Output the (x, y) coordinate of the center of the cell containing the given text.  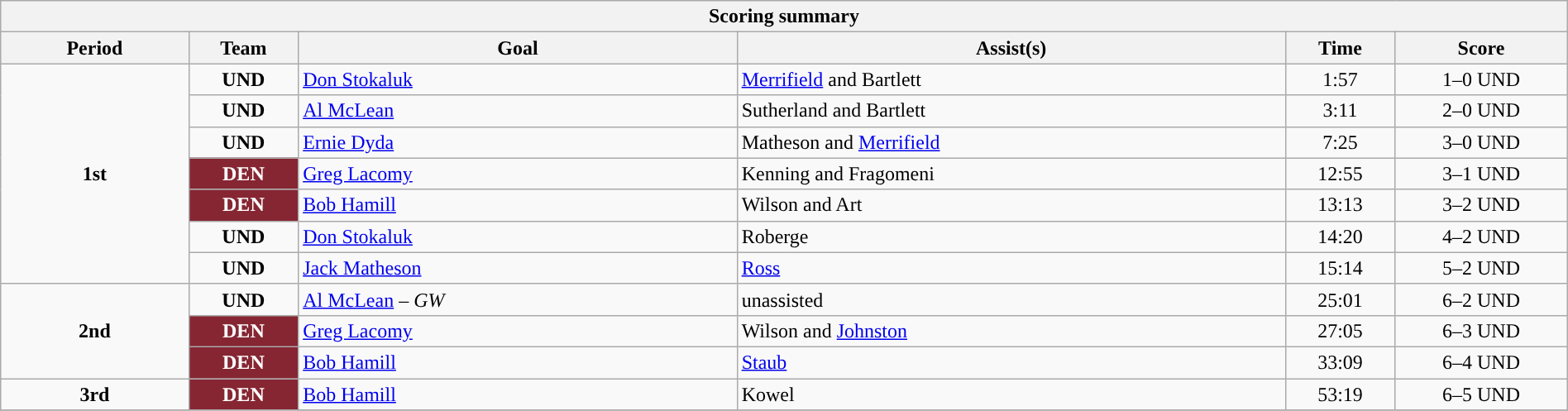
4–2 UND (1481, 237)
Team (243, 48)
Wilson and Johnston (1011, 331)
Time (1340, 48)
3–1 UND (1481, 174)
Score (1481, 48)
Ross (1011, 268)
1–0 UND (1481, 79)
27:05 (1340, 331)
3–0 UND (1481, 142)
3rd (94, 394)
3:11 (1340, 111)
6–4 UND (1481, 362)
53:19 (1340, 394)
Assist(s) (1011, 48)
5–2 UND (1481, 268)
7:25 (1340, 142)
6–3 UND (1481, 331)
13:13 (1340, 205)
1:57 (1340, 79)
Kowel (1011, 394)
12:55 (1340, 174)
Jack Matheson (518, 268)
Roberge (1011, 237)
Sutherland and Bartlett (1011, 111)
Matheson and Merrifield (1011, 142)
Wilson and Art (1011, 205)
Merrifield and Bartlett (1011, 79)
Goal (518, 48)
14:20 (1340, 237)
Kenning and Fragomeni (1011, 174)
Al McLean (518, 111)
2–0 UND (1481, 111)
33:09 (1340, 362)
Scoring summary (784, 17)
Period (94, 48)
Al McLean – GW (518, 299)
2nd (94, 331)
15:14 (1340, 268)
Ernie Dyda (518, 142)
unassisted (1011, 299)
Staub (1011, 362)
6–2 UND (1481, 299)
3–2 UND (1481, 205)
25:01 (1340, 299)
1st (94, 174)
6–5 UND (1481, 394)
